From the cell containing the given text, extract its center point as (x, y) coordinate. 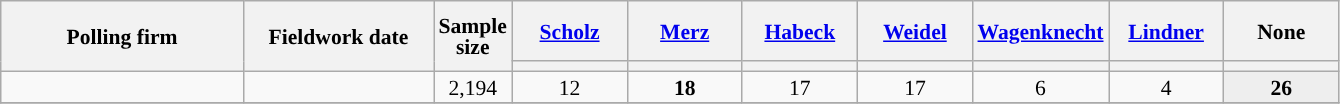
26 (1282, 86)
Scholz (570, 31)
2,194 (473, 86)
Merz (684, 31)
Polling firm (122, 36)
6 (1040, 86)
Habeck (800, 31)
None (1282, 31)
Fieldwork date (338, 36)
12 (570, 86)
Samplesize (473, 36)
18 (684, 86)
Wagenknecht (1040, 31)
Lindner (1166, 31)
Weidel (914, 31)
4 (1166, 86)
